Find where the given text appears and provide that cell's center as (X, Y) coordinate. 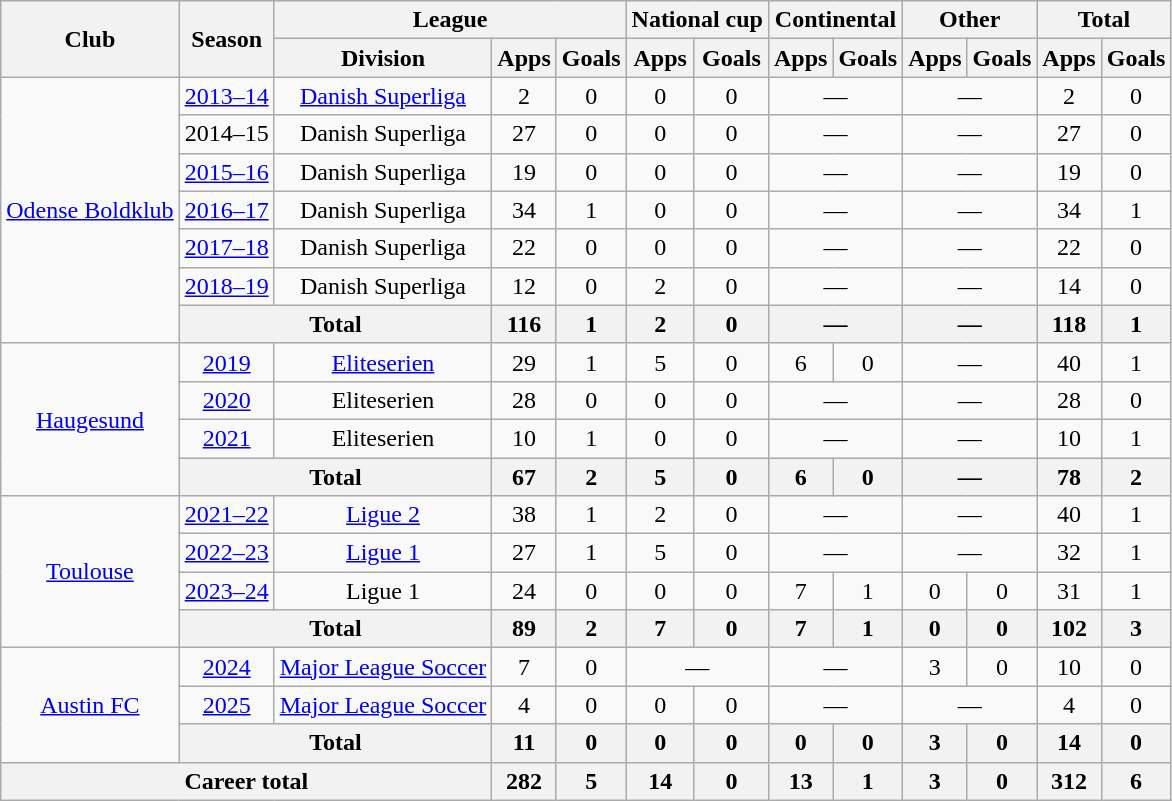
11 (524, 743)
Austin FC (90, 705)
24 (524, 591)
Division (383, 58)
2025 (226, 705)
Other (970, 20)
2016–17 (226, 210)
312 (1069, 781)
282 (524, 781)
31 (1069, 591)
2017–18 (226, 248)
Career total (246, 781)
102 (1069, 629)
78 (1069, 477)
2014–15 (226, 134)
118 (1069, 324)
2015–16 (226, 172)
Haugesund (90, 419)
National cup (697, 20)
38 (524, 515)
32 (1069, 553)
116 (524, 324)
Odense Boldklub (90, 210)
2020 (226, 400)
89 (524, 629)
Club (90, 39)
Toulouse (90, 572)
12 (524, 286)
League (450, 20)
Ligue 2 (383, 515)
2024 (226, 667)
13 (800, 781)
2022–23 (226, 553)
Continental (835, 20)
2013–14 (226, 96)
2019 (226, 362)
29 (524, 362)
2021 (226, 438)
2021–22 (226, 515)
2023–24 (226, 591)
Season (226, 39)
67 (524, 477)
2018–19 (226, 286)
